Search for the cell housing the specified text and yield its [x, y] center coordinate. 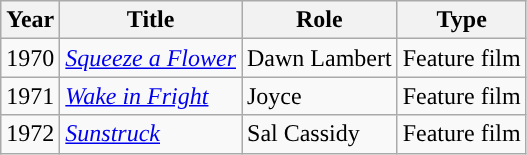
Year [30, 20]
Title [151, 20]
Sal Cassidy [320, 134]
1970 [30, 58]
Squeeze a Flower [151, 58]
Sunstruck [151, 134]
Dawn Lambert [320, 58]
1972 [30, 134]
Joyce [320, 96]
Wake in Fright [151, 96]
Role [320, 20]
Type [462, 20]
1971 [30, 96]
